Find where the given text appears and provide that cell's center as (x, y) coordinate. 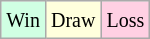
Draw (72, 20)
Win (24, 20)
Loss (126, 20)
